Scan for the cell matching the given text and deliver its [X, Y] coordinate at center. 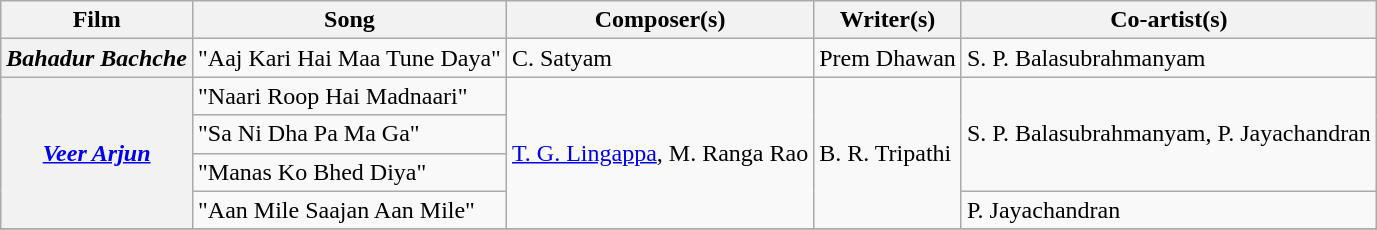
"Manas Ko Bhed Diya" [350, 172]
Bahadur Bachche [97, 58]
S. P. Balasubrahmanyam, P. Jayachandran [1168, 134]
T. G. Lingappa, M. Ranga Rao [660, 153]
"Naari Roop Hai Madnaari" [350, 96]
C. Satyam [660, 58]
Film [97, 20]
"Aan Mile Saajan Aan Mile" [350, 210]
Song [350, 20]
Prem Dhawan [888, 58]
"Aaj Kari Hai Maa Tune Daya" [350, 58]
P. Jayachandran [1168, 210]
Co-artist(s) [1168, 20]
Writer(s) [888, 20]
S. P. Balasubrahmanyam [1168, 58]
Composer(s) [660, 20]
B. R. Tripathi [888, 153]
Veer Arjun [97, 153]
"Sa Ni Dha Pa Ma Ga" [350, 134]
